Output the (x, y) coordinate of the center of the cell containing the given text.  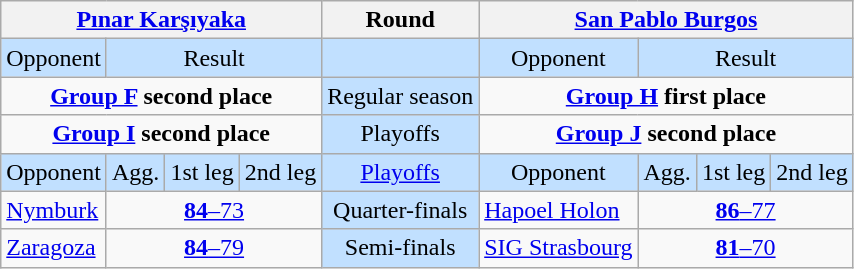
Semi-finals (400, 248)
Hapoel Holon (558, 210)
Group I second place (162, 134)
Zaragoza (54, 248)
Regular season (400, 96)
Group J second place (666, 134)
San Pablo Burgos (666, 20)
Round (400, 20)
84–79 (214, 248)
84–73 (214, 210)
81–70 (746, 248)
Pınar Karşıyaka (162, 20)
Nymburk (54, 210)
SIG Strasbourg (558, 248)
Quarter-finals (400, 210)
Group F second place (162, 96)
Group H first place (666, 96)
86–77 (746, 210)
